Search for the cell housing the specified text and yield its (X, Y) center coordinate. 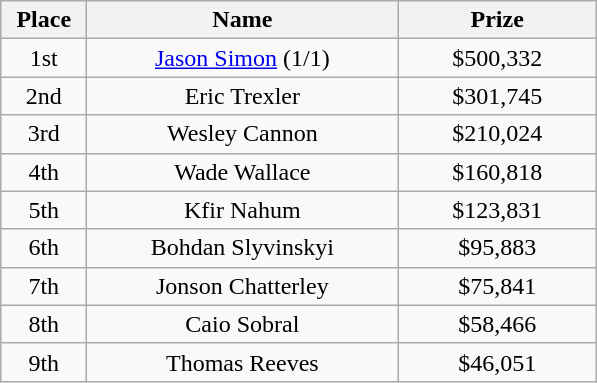
Place (44, 20)
5th (44, 210)
$75,841 (498, 286)
2nd (44, 96)
$58,466 (498, 324)
Caio Sobral (242, 324)
9th (44, 362)
Wesley Cannon (242, 134)
3rd (44, 134)
$46,051 (498, 362)
Wade Wallace (242, 172)
Name (242, 20)
$160,818 (498, 172)
7th (44, 286)
Eric Trexler (242, 96)
8th (44, 324)
4th (44, 172)
$301,745 (498, 96)
$210,024 (498, 134)
Bohdan Slyvinskyi (242, 248)
Jason Simon (1/1) (242, 58)
Jonson Chatterley (242, 286)
6th (44, 248)
Prize (498, 20)
1st (44, 58)
Thomas Reeves (242, 362)
$500,332 (498, 58)
$123,831 (498, 210)
Kfir Nahum (242, 210)
$95,883 (498, 248)
